Locate the cell with the specified text and output its (X, Y) center coordinate. 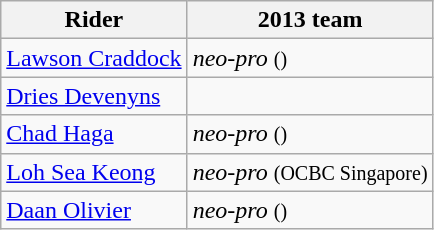
neo-pro (OCBC Singapore) (310, 172)
2013 team (310, 20)
Dries Devenyns (94, 96)
Lawson Craddock (94, 58)
Daan Olivier (94, 210)
Chad Haga (94, 134)
Loh Sea Keong (94, 172)
Rider (94, 20)
